Locate the cell with the specified text and output its (X, Y) center coordinate. 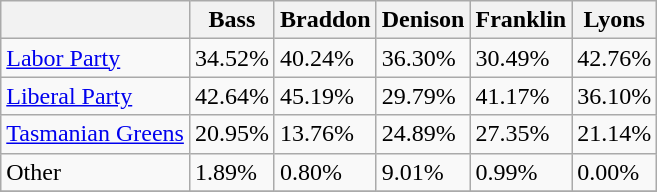
20.95% (232, 134)
Labor Party (96, 58)
45.19% (325, 96)
42.64% (232, 96)
36.10% (614, 96)
27.35% (521, 134)
Other (96, 172)
36.30% (423, 58)
30.49% (521, 58)
Braddon (325, 20)
21.14% (614, 134)
42.76% (614, 58)
0.80% (325, 172)
Tasmanian Greens (96, 134)
40.24% (325, 58)
Franklin (521, 20)
13.76% (325, 134)
0.00% (614, 172)
41.17% (521, 96)
Bass (232, 20)
0.99% (521, 172)
1.89% (232, 172)
34.52% (232, 58)
9.01% (423, 172)
Liberal Party (96, 96)
Denison (423, 20)
29.79% (423, 96)
24.89% (423, 134)
Lyons (614, 20)
